Provide the (x, y) coordinate of the cell's center where the given text is located.  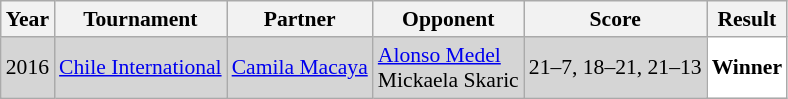
Tournament (140, 19)
Opponent (448, 19)
2016 (28, 68)
Camila Macaya (300, 68)
21–7, 18–21, 21–13 (616, 68)
Score (616, 19)
Partner (300, 19)
Winner (748, 68)
Alonso Medel Mickaela Skaric (448, 68)
Chile International (140, 68)
Year (28, 19)
Result (748, 19)
